Extract the [x, y] coordinate from the center of the cell holding the provided text.  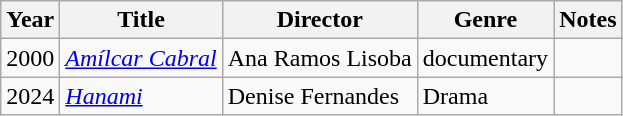
Ana Ramos Lisoba [320, 58]
Year [30, 20]
Title [141, 20]
2000 [30, 58]
documentary [485, 58]
Hanami [141, 96]
Notes [588, 20]
Drama [485, 96]
Amílcar Cabral [141, 58]
2024 [30, 96]
Denise Fernandes [320, 96]
Director [320, 20]
Genre [485, 20]
